Capture the cell that displays the provided text and extract its [X, Y] central coordinate. 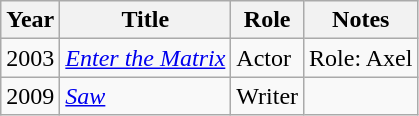
Title [146, 20]
Role [268, 20]
Role: Axel [361, 58]
Enter the Matrix [146, 58]
Actor [268, 58]
Year [30, 20]
Notes [361, 20]
2009 [30, 96]
2003 [30, 58]
Writer [268, 96]
Saw [146, 96]
